Search for the cell housing the specified text and yield its [x, y] center coordinate. 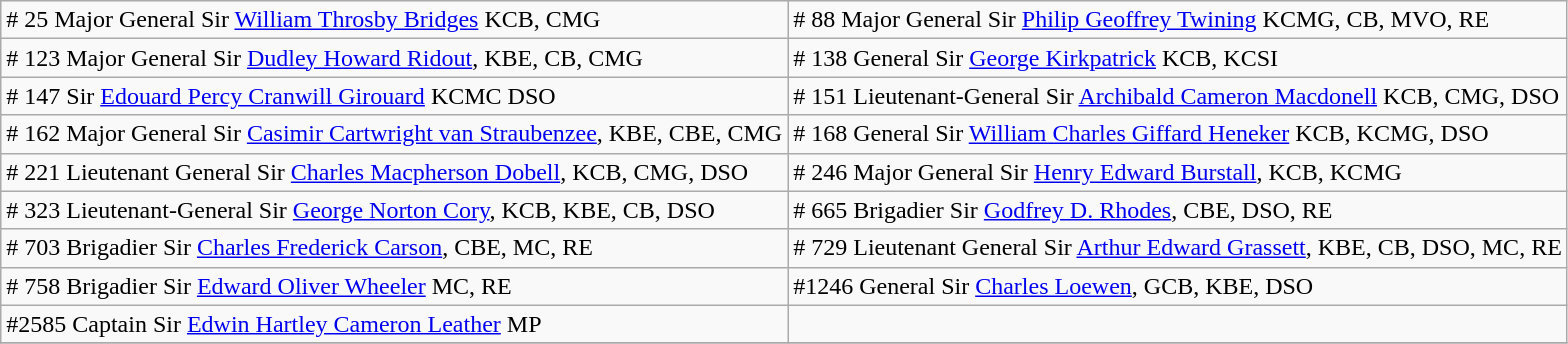
# 162 Major General Sir Casimir Cartwright van Straubenzee, KBE, CBE, CMG [394, 134]
# 703 Brigadier Sir Charles Frederick Carson, CBE, MC, RE [394, 248]
# 221 Lieutenant General Sir Charles Macpherson Dobell, KCB, CMG, DSO [394, 172]
# 168 General Sir William Charles Giffard Heneker KCB, KCMG, DSO [1178, 134]
# 147 Sir Edouard Percy Cranwill Girouard KCMC DSO [394, 96]
# 323 Lieutenant-General Sir George Norton Cory, KCB, KBE, CB, DSO [394, 210]
# 88 Major General Sir Philip Geoffrey Twining KCMG, CB, MVO, RE [1178, 20]
# 665 Brigadier Sir Godfrey D. Rhodes, CBE, DSO, RE [1178, 210]
#2585 Captain Sir Edwin Hartley Cameron Leather MP [394, 324]
# 151 Lieutenant-General Sir Archibald Cameron Macdonell KCB, CMG, DSO [1178, 96]
# 758 Brigadier Sir Edward Oliver Wheeler MC, RE [394, 286]
#1246 General Sir Charles Loewen, GCB, KBE, DSO [1178, 286]
# 123 Major General Sir Dudley Howard Ridout, KBE, CB, CMG [394, 58]
# 25 Major General Sir William Throsby Bridges KCB, CMG [394, 20]
# 138 General Sir George Kirkpatrick KCB, KCSI [1178, 58]
# 246 Major General Sir Henry Edward Burstall, KCB, KCMG [1178, 172]
# 729 Lieutenant General Sir Arthur Edward Grassett, KBE, CB, DSO, MC, RE [1178, 248]
